Determine the [X, Y] coordinate at the center of the cell enclosing the given text.  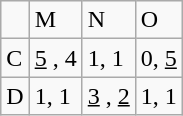
0, 5 [158, 58]
O [158, 20]
3 , 2 [108, 96]
N [108, 20]
M [56, 20]
D [15, 96]
C [15, 58]
5 , 4 [56, 58]
